Search for the cell housing the specified text and yield its [X, Y] center coordinate. 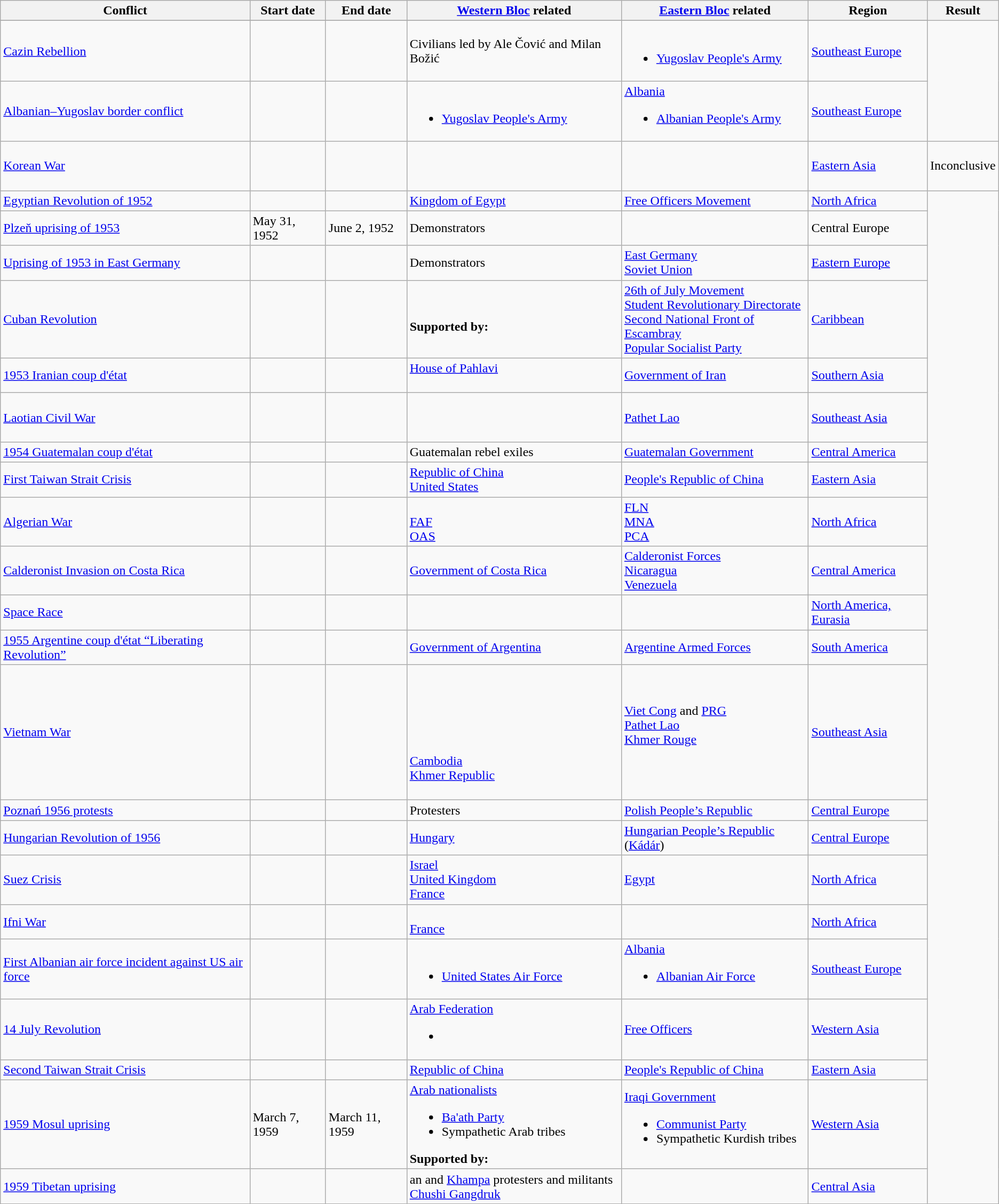
Laotian Civil War [125, 417]
Ifni War [125, 922]
Albanian–Yugoslav border conflict [125, 111]
Pathet Lao [715, 417]
House of Pahlavi [514, 376]
Southern Asia [868, 376]
Eastern Europe [868, 262]
Calderonist Forces Nicaragua Venezuela [715, 571]
Kingdom of Egypt [514, 201]
Cuban Revolution [125, 319]
1959 Tibetan uprising [125, 1186]
United States Air Force [514, 969]
Government of Iran [715, 376]
Plzeň uprising of 1953 [125, 228]
26th of July Movement Student Revolutionary Directorate Second National Front of Escambray Popular Socialist Party [715, 319]
May 31, 1952 [288, 228]
Egypt [715, 880]
Algerian War [125, 522]
France [514, 922]
Albania Albanian People's Army [715, 111]
Inconclusive [963, 166]
Argentine Armed Forces [715, 648]
Free Officers [715, 1030]
Arab Federation [514, 1030]
Space Race [125, 612]
Egyptian Revolution of 1952 [125, 201]
Guatemalan Government [715, 452]
Result [963, 11]
Albania Albanian Air Force [715, 969]
Central Asia [868, 1186]
Polish People’s Republic [715, 810]
1953 Iranian coup d'état [125, 376]
East Germany Soviet Union [715, 262]
Suez Crisis [125, 880]
Start date [288, 11]
14 July Revolution [125, 1030]
Region [868, 11]
Vietnam War [125, 732]
Eastern Bloc related [715, 11]
March 11, 1959 [366, 1125]
Civilians led by Ale Čović and Milan Božić [514, 51]
1954 Guatemalan coup d'état [125, 452]
Israel United Kingdom France [514, 880]
Supported by: [514, 319]
Conflict [125, 11]
Calderonist Invasion on Costa Rica [125, 571]
Arab nationalists Ba'ath Party Sympathetic Arab tribesSupported by: [514, 1125]
Cambodia Khmer Republic [514, 732]
Iraqi Government Communist Party Sympathetic Kurdish tribes [715, 1125]
South America [868, 648]
Caribbean [868, 319]
Cazin Rebellion [125, 51]
Free Officers Movement [715, 201]
Hungary [514, 838]
Viet Cong and PRG Pathet Lao Khmer Rouge [715, 732]
First Albanian air force incident against US air force [125, 969]
June 2, 1952 [366, 228]
Western Bloc related [514, 11]
FLN MNA PCA [715, 522]
Republic of China [514, 1070]
FAF OAS [514, 522]
Guatemalan rebel exiles [514, 452]
End date [366, 11]
Poznań 1956 protests [125, 810]
Second Taiwan Strait Crisis [125, 1070]
North America, Eurasia [868, 612]
1955 Argentine coup d'état “Liberating Revolution” [125, 648]
Government of Argentina [514, 648]
March 7, 1959 [288, 1125]
1959 Mosul uprising [125, 1125]
Government of Costa Rica [514, 571]
Hungarian People’s Republic (Kádár) [715, 838]
Protesters [514, 810]
Uprising of 1953 in East Germany [125, 262]
Hungarian Revolution of 1956 [125, 838]
an and Khampa protesters and militants Chushi Gangdruk [514, 1186]
Korean War [125, 166]
First Taiwan Strait Crisis [125, 479]
Republic of China United States [514, 479]
